From the cell containing the given text, extract its center point as [X, Y] coordinate. 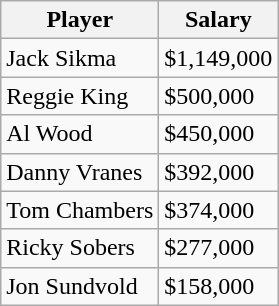
$1,149,000 [218, 58]
Al Wood [80, 134]
Salary [218, 20]
$392,000 [218, 172]
$450,000 [218, 134]
Player [80, 20]
Ricky Sobers [80, 248]
Jack Sikma [80, 58]
Jon Sundvold [80, 286]
$500,000 [218, 96]
Tom Chambers [80, 210]
Danny Vranes [80, 172]
$374,000 [218, 210]
$277,000 [218, 248]
$158,000 [218, 286]
Reggie King [80, 96]
